Identify which cell holds the provided text, then report its (x, y) central coordinate. 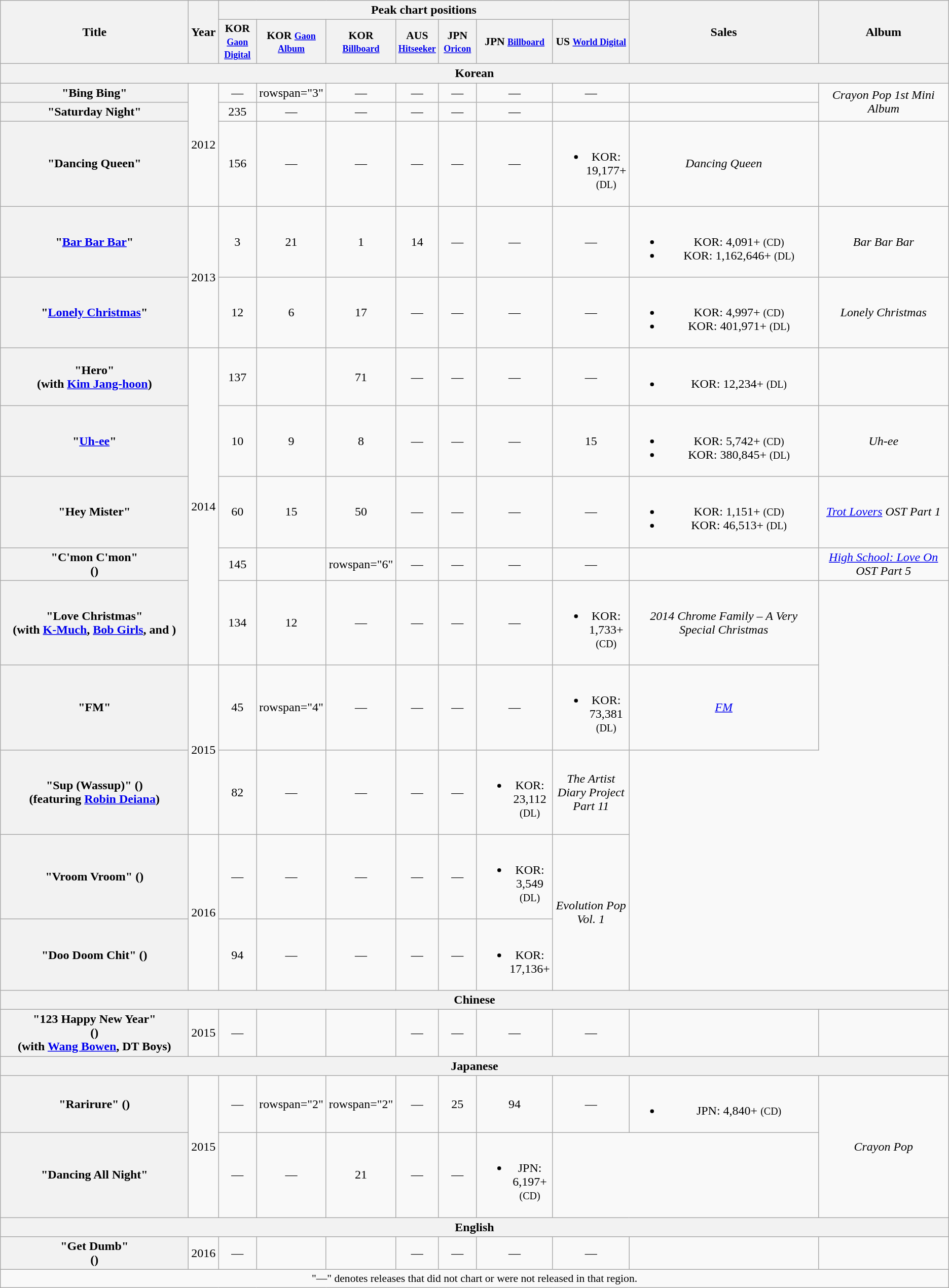
235 (237, 112)
"Rarirure" () (94, 1104)
rowspan="3" (291, 93)
8 (361, 441)
Crayon Pop 1st Mini Album (883, 102)
Trot Lovers OST Part 1 (883, 512)
"FM" (94, 708)
6 (291, 313)
"Lonely Christmas" (94, 313)
KOR: 19,177+ (DL) (591, 164)
"Hero" (with Kim Jang-hoon) (94, 377)
"Sup (Wassup)" ()(featuring Robin Deiana) (94, 792)
2014 Chrome Family – A Very Special Christmas (724, 622)
2013 (204, 277)
Album (883, 32)
137 (237, 377)
KOR: 4,091+ (CD)KOR: 1,162,646+ (DL) (724, 242)
2012 (204, 145)
"Dancing All Night" (94, 1175)
"Bing Bing" (94, 93)
9 (291, 441)
Korean (474, 73)
Peak chart positions (424, 10)
"Doo Doom Chit" () (94, 954)
Dancing Queen (724, 164)
"Bar Bar Bar" (94, 242)
rowspan="4" (291, 708)
10 (237, 441)
KOR: 1,151+ (CD)KOR: 46,513+ (DL) (724, 512)
Japanese (474, 1066)
KOR: 23,112 (DL) (515, 792)
60 (237, 512)
Year (204, 32)
Crayon Pop (883, 1147)
Uh-ee (883, 441)
Sales (724, 32)
50 (361, 512)
"Love Christmas" (with K-Much, Bob Girls, and ) (94, 622)
"Hey Mister" (94, 512)
"123 Happy New Year" ()(with Wang Bowen, DT Boys) (94, 1033)
1 (361, 242)
Lonely Christmas (883, 313)
"Dancing Queen" (94, 164)
"Uh-ee" (94, 441)
"C'mon C'mon" () (94, 564)
"Saturday Night" (94, 112)
KOR Billboard (361, 42)
Evolution Pop Vol. 1 (591, 912)
45 (237, 708)
JPN: 6,197+ (CD) (515, 1175)
KOR Gaon Digital (237, 42)
FM (724, 708)
English (474, 1227)
KOR: 1,733+ (CD) (591, 622)
145 (237, 564)
Bar Bar Bar (883, 242)
17 (361, 313)
2014 (204, 507)
KOR Gaon Album (291, 42)
71 (361, 377)
"Vroom Vroom" () (94, 877)
rowspan="6" (361, 564)
"Get Dumb" () (94, 1253)
The Artist Diary Project Part 11 (591, 792)
KOR: 17,136+ (515, 954)
Title (94, 32)
156 (237, 164)
AUS Hitseeker (417, 42)
KOR: 12,234+ (DL) (724, 377)
High School: Love On OST Part 5 (883, 564)
US World Digital (591, 42)
14 (417, 242)
KOR: 4,997+ (CD)KOR: 401,971+ (DL) (724, 313)
KOR: 3,549 (DL) (515, 877)
JPN: 4,840+ (CD) (724, 1104)
KOR: 73,381 (DL) (591, 708)
134 (237, 622)
"—" denotes releases that did not chart or were not released in that region. (474, 1279)
KOR: 5,742+ (CD)KOR: 380,845+ (DL) (724, 441)
JPN Billboard (515, 42)
3 (237, 242)
Chinese (474, 1000)
JPN Oricon (457, 42)
82 (237, 792)
25 (457, 1104)
